Find where the given text appears and provide that cell's center as (X, Y) coordinate. 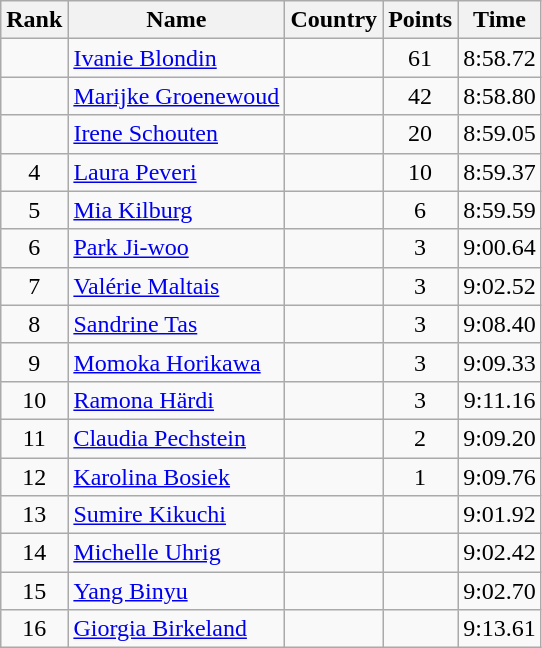
5 (34, 210)
11 (34, 438)
8 (34, 324)
16 (34, 629)
9:08.40 (500, 324)
9:09.33 (500, 362)
7 (34, 286)
Ivanie Blondin (176, 58)
42 (420, 96)
Momoka Horikawa (176, 362)
Mia Kilburg (176, 210)
9:01.92 (500, 515)
Laura Peveri (176, 172)
61 (420, 58)
13 (34, 515)
1 (420, 477)
Sandrine Tas (176, 324)
9 (34, 362)
9:02.42 (500, 553)
8:59.05 (500, 134)
Marijke Groenewoud (176, 96)
8:59.59 (500, 210)
Michelle Uhrig (176, 553)
Country (334, 20)
Yang Binyu (176, 591)
8:58.72 (500, 58)
4 (34, 172)
Giorgia Birkeland (176, 629)
15 (34, 591)
8:58.80 (500, 96)
Rank (34, 20)
Sumire Kikuchi (176, 515)
Name (176, 20)
20 (420, 134)
Karolina Bosiek (176, 477)
8:59.37 (500, 172)
Time (500, 20)
9:09.20 (500, 438)
2 (420, 438)
Points (420, 20)
Park Ji-woo (176, 248)
Irene Schouten (176, 134)
14 (34, 553)
9:02.70 (500, 591)
9:13.61 (500, 629)
9:11.16 (500, 400)
9:02.52 (500, 286)
12 (34, 477)
Claudia Pechstein (176, 438)
Ramona Härdi (176, 400)
Valérie Maltais (176, 286)
9:00.64 (500, 248)
9:09.76 (500, 477)
